From the cell containing the given text, extract its center point as [X, Y] coordinate. 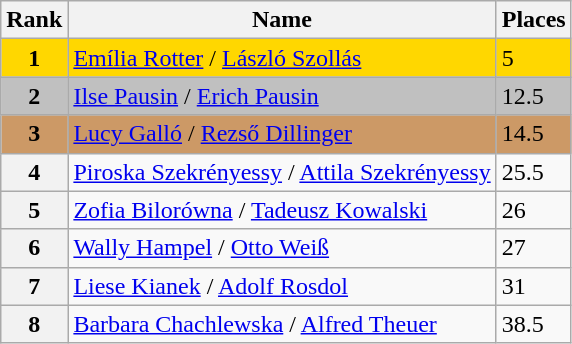
Liese Kianek / Adolf Rosdol [282, 286]
Emília Rotter / László Szollás [282, 58]
8 [34, 324]
26 [534, 210]
Name [282, 20]
1 [34, 58]
Rank [34, 20]
25.5 [534, 172]
14.5 [534, 134]
38.5 [534, 324]
4 [34, 172]
Places [534, 20]
27 [534, 248]
3 [34, 134]
12.5 [534, 96]
Barbara Chachlewska / Alfred Theuer [282, 324]
Wally Hampel / Otto Weiß [282, 248]
Piroska Szekrényessy / Attila Szekrényessy [282, 172]
Zofia Bilorówna / Tadeusz Kowalski [282, 210]
Ilse Pausin / Erich Pausin [282, 96]
6 [34, 248]
7 [34, 286]
31 [534, 286]
2 [34, 96]
Lucy Galló / Rezső Dillinger [282, 134]
